For the text-containing cell, return its midpoint in [x, y] coordinate format. 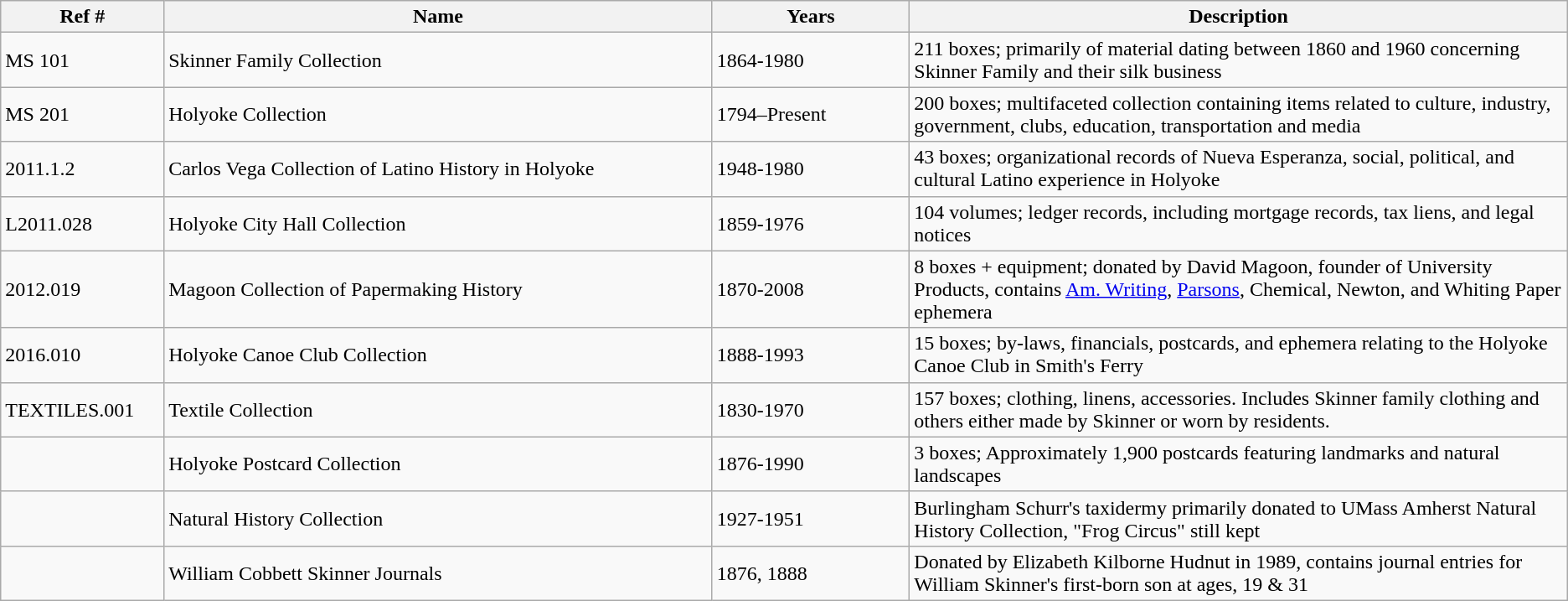
Holyoke Collection [439, 114]
1859-1976 [811, 223]
L2011.028 [82, 223]
2016.010 [82, 355]
MS 201 [82, 114]
Holyoke City Hall Collection [439, 223]
Magoon Collection of Papermaking History [439, 289]
211 boxes; primarily of material dating between 1860 and 1960 concerning Skinner Family and their silk business [1238, 60]
Holyoke Postcard Collection [439, 464]
1927-1951 [811, 518]
15 boxes; by-laws, financials, postcards, and ephemera relating to the Holyoke Canoe Club in Smith's Ferry [1238, 355]
1876-1990 [811, 464]
William Cobbett Skinner Journals [439, 573]
2011.1.2 [82, 169]
3 boxes; Approximately 1,900 postcards featuring landmarks and natural landscapes [1238, 464]
Donated by Elizabeth Kilborne Hudnut in 1989, contains journal entries for William Skinner's first-born son at ages, 19 & 31 [1238, 573]
1888-1993 [811, 355]
Textile Collection [439, 409]
43 boxes; organizational records of Nueva Esperanza, social, political, and cultural Latino experience in Holyoke [1238, 169]
Skinner Family Collection [439, 60]
MS 101 [82, 60]
Carlos Vega Collection of Latino History in Holyoke [439, 169]
157 boxes; clothing, linens, accessories. Includes Skinner family clothing and others either made by Skinner or worn by residents. [1238, 409]
Ref # [82, 17]
Years [811, 17]
2012.019 [82, 289]
104 volumes; ledger records, including mortgage records, tax liens, and legal notices [1238, 223]
Burlingham Schurr's taxidermy primarily donated to UMass Amherst Natural History Collection, "Frog Circus" still kept [1238, 518]
Natural History Collection [439, 518]
Holyoke Canoe Club Collection [439, 355]
TEXTILES.001 [82, 409]
Name [439, 17]
1864-1980 [811, 60]
1830-1970 [811, 409]
Description [1238, 17]
1876, 1888 [811, 573]
1948-1980 [811, 169]
1870-2008 [811, 289]
200 boxes; multifaceted collection containing items related to culture, industry, government, clubs, education, transportation and media [1238, 114]
1794–Present [811, 114]
